For the text-containing cell, return its midpoint in (x, y) coordinate format. 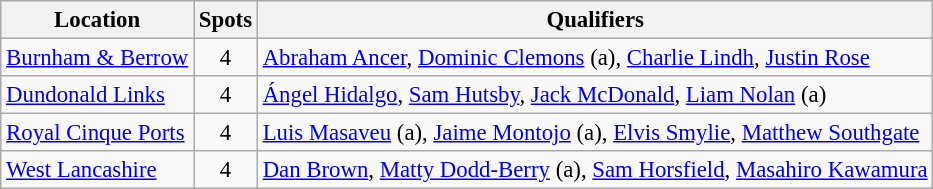
Luis Masaveu (a), Jaime Montojo (a), Elvis Smylie, Matthew Southgate (595, 133)
Spots (226, 20)
West Lancashire (98, 170)
Ángel Hidalgo, Sam Hutsby, Jack McDonald, Liam Nolan (a) (595, 95)
Abraham Ancer, Dominic Clemons (a), Charlie Lindh, Justin Rose (595, 58)
Burnham & Berrow (98, 58)
Dundonald Links (98, 95)
Royal Cinque Ports (98, 133)
Qualifiers (595, 20)
Location (98, 20)
Dan Brown, Matty Dodd-Berry (a), Sam Horsfield, Masahiro Kawamura (595, 170)
